Find where the given text appears and provide that cell's center as (x, y) coordinate. 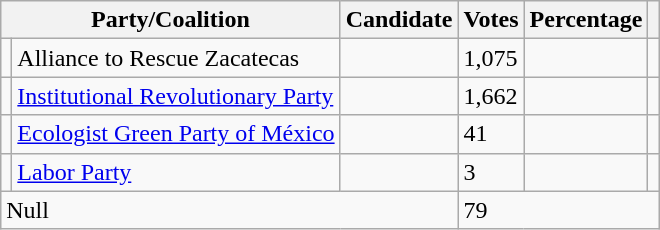
Candidate (399, 20)
41 (491, 134)
Alliance to Rescue Zacatecas (176, 58)
Percentage (586, 20)
Institutional Revolutionary Party (176, 96)
1,662 (491, 96)
Votes (491, 20)
Null (230, 210)
Labor Party (176, 172)
Party/Coalition (170, 20)
Ecologist Green Party of México (176, 134)
1,075 (491, 58)
79 (558, 210)
3 (491, 172)
